Scan for the cell matching the given text and deliver its [x, y] coordinate at center. 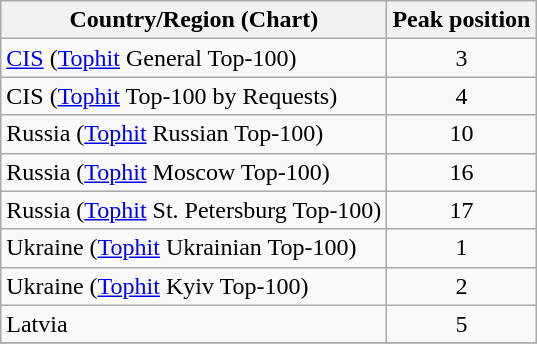
Ukraine (Tophit Ukrainian Top-100) [194, 248]
17 [462, 210]
16 [462, 172]
Ukraine (Tophit Kyiv Top-100) [194, 286]
2 [462, 286]
1 [462, 248]
Russia (Tophit St. Petersburg Top-100) [194, 210]
Latvia [194, 324]
CIS (Tophit General Top-100) [194, 58]
10 [462, 134]
Peak position [462, 20]
3 [462, 58]
Russia (Tophit Russian Top-100) [194, 134]
4 [462, 96]
CIS (Tophit Top-100 by Requests) [194, 96]
Country/Region (Chart) [194, 20]
5 [462, 324]
Russia (Tophit Moscow Top-100) [194, 172]
